From the cell containing the given text, extract its center point as [x, y] coordinate. 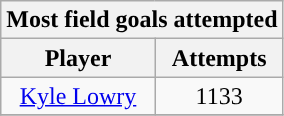
Attempts [219, 58]
Player [78, 58]
Most field goals attempted [142, 20]
1133 [219, 96]
Kyle Lowry [78, 96]
